Pinpoint the cell where the given text exists, returning its (X, Y) midpoint coordinate. 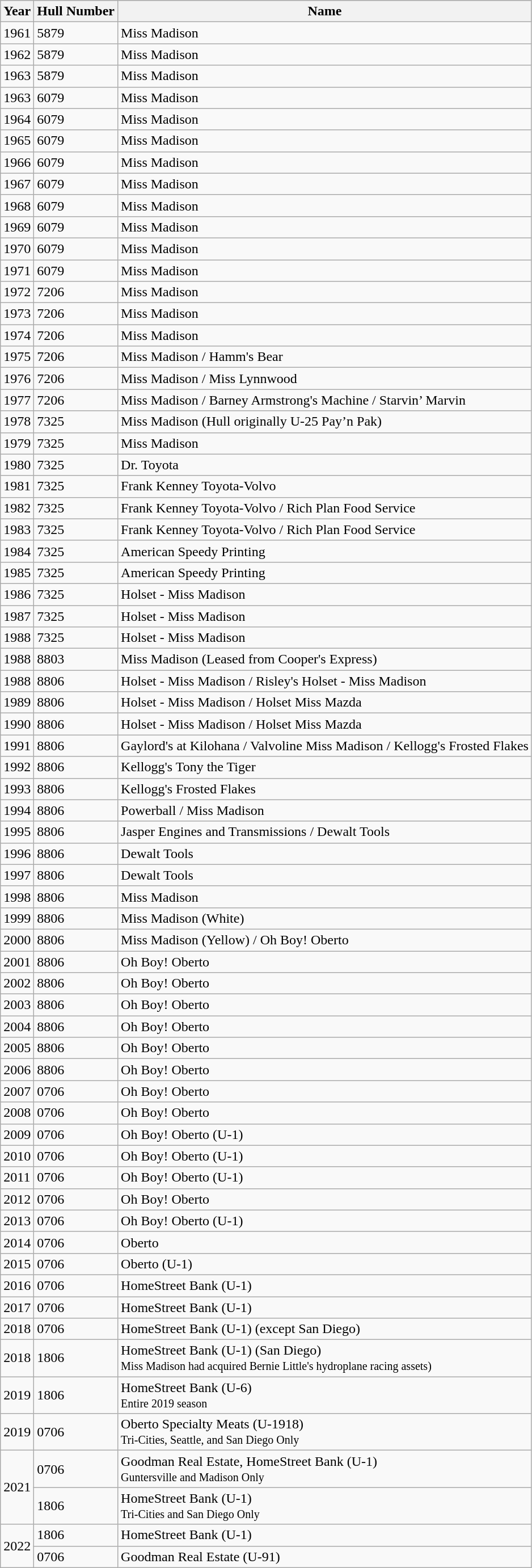
2021 (17, 1487)
2011 (17, 1178)
2002 (17, 983)
Gaylord's at Kilohana / Valvoline Miss Madison / Kellogg's Frosted Flakes (325, 746)
1990 (17, 724)
2004 (17, 1027)
1970 (17, 249)
1995 (17, 832)
Year (17, 11)
1974 (17, 335)
1999 (17, 918)
1966 (17, 162)
1984 (17, 551)
1962 (17, 54)
1972 (17, 292)
2001 (17, 962)
2009 (17, 1134)
1986 (17, 594)
Jasper Engines and Transmissions / Dewalt Tools (325, 832)
2010 (17, 1156)
Miss Madison (Leased from Cooper's Express) (325, 659)
1989 (17, 703)
1983 (17, 529)
Oberto (U-1) (325, 1264)
1991 (17, 746)
Oberto (325, 1242)
1996 (17, 854)
1981 (17, 486)
1987 (17, 616)
1977 (17, 400)
1976 (17, 379)
HomeStreet Bank (U-6) Entire 2019 season (325, 1395)
1992 (17, 767)
2000 (17, 940)
Miss Madison (Hull originally U-25 Pay’n Pak) (325, 422)
1997 (17, 875)
2014 (17, 1242)
2005 (17, 1048)
8803 (76, 659)
Goodman Real Estate, HomeStreet Bank (U-1) Guntersville and Madison Only (325, 1469)
Frank Kenney Toyota-Volvo (325, 486)
2003 (17, 1005)
1975 (17, 357)
HomeStreet Bank (U-1) (except San Diego) (325, 1329)
HomeStreet Bank (U-1) Tri-Cities and San Diego Only (325, 1506)
1969 (17, 227)
Miss Madison / Hamm's Bear (325, 357)
Kellogg's Frosted Flakes (325, 789)
Holset - Miss Madison / Risley's Holset - Miss Madison (325, 681)
1973 (17, 314)
2015 (17, 1264)
2007 (17, 1091)
2008 (17, 1113)
1968 (17, 205)
Miss Madison (White) (325, 918)
1982 (17, 508)
1998 (17, 897)
Miss Madison / Barney Armstrong's Machine / Starvin’ Marvin (325, 400)
1994 (17, 810)
1985 (17, 573)
1978 (17, 422)
2017 (17, 1307)
1993 (17, 789)
1971 (17, 271)
2013 (17, 1221)
Miss Madison / Miss Lynnwood (325, 379)
Kellogg's Tony the Tiger (325, 767)
Miss Madison (Yellow) / Oh Boy! Oberto (325, 940)
HomeStreet Bank (U-1) (San Diego) Miss Madison had acquired Bernie Little's hydroplane racing assets) (325, 1359)
1965 (17, 141)
1967 (17, 184)
1964 (17, 119)
Oberto Specialty Meats (U-1918) Tri-Cities, Seattle, and San Diego Only (325, 1432)
1980 (17, 465)
1979 (17, 443)
Name (325, 11)
1961 (17, 33)
2016 (17, 1285)
Goodman Real Estate (U-91) (325, 1557)
2022 (17, 1546)
Hull Number (76, 11)
Powerball / Miss Madison (325, 810)
Dr. Toyota (325, 465)
2006 (17, 1070)
2012 (17, 1199)
